Return (x, y) of the center of cell containing provided text 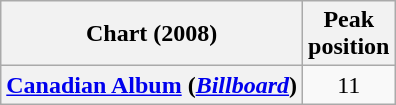
11 (349, 85)
Chart (2008) (152, 34)
Canadian Album (Billboard) (152, 85)
Peakposition (349, 34)
